Scan for the cell matching the given text and deliver its (X, Y) coordinate at center. 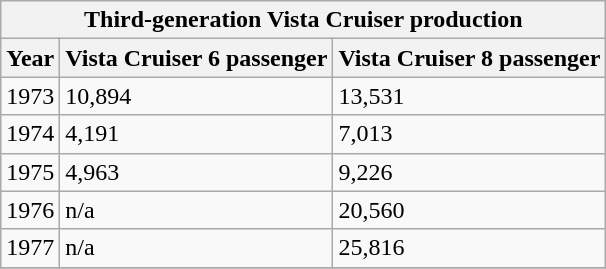
9,226 (470, 172)
13,531 (470, 96)
Vista Cruiser 6 passenger (196, 58)
4,191 (196, 134)
25,816 (470, 248)
1975 (30, 172)
1976 (30, 210)
Third-generation Vista Cruiser production (304, 20)
10,894 (196, 96)
1973 (30, 96)
Vista Cruiser 8 passenger (470, 58)
Year (30, 58)
1977 (30, 248)
20,560 (470, 210)
1974 (30, 134)
4,963 (196, 172)
7,013 (470, 134)
